Pinpoint the cell where the given text exists, returning its [x, y] midpoint coordinate. 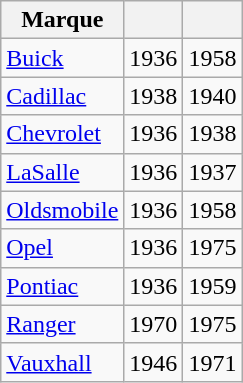
1971 [212, 362]
Opel [62, 248]
Chevrolet [62, 134]
LaSalle [62, 172]
1946 [154, 362]
Pontiac [62, 286]
1959 [212, 286]
Vauxhall [62, 362]
Oldsmobile [62, 210]
Cadillac [62, 96]
Marque [62, 20]
1970 [154, 324]
Buick [62, 58]
1937 [212, 172]
Ranger [62, 324]
1940 [212, 96]
